From the cell containing the given text, extract its center point as [x, y] coordinate. 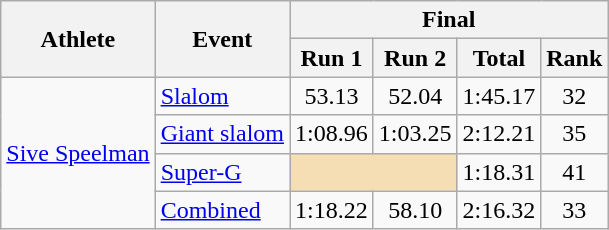
Combined [222, 210]
Giant slalom [222, 134]
1:45.17 [499, 96]
58.10 [415, 210]
Final [449, 20]
Event [222, 39]
Rank [574, 58]
Run 1 [332, 58]
1:18.31 [499, 172]
1:08.96 [332, 134]
Total [499, 58]
2:16.32 [499, 210]
32 [574, 96]
Slalom [222, 96]
1:18.22 [332, 210]
1:03.25 [415, 134]
35 [574, 134]
Athlete [78, 39]
Run 2 [415, 58]
33 [574, 210]
53.13 [332, 96]
52.04 [415, 96]
Super-G [222, 172]
2:12.21 [499, 134]
41 [574, 172]
Sive Speelman [78, 153]
